Provide the (x, y) coordinate of the cell's center where the given text is located.  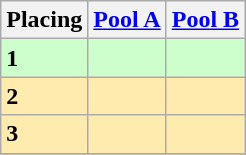
Pool A (127, 20)
3 (44, 134)
2 (44, 96)
Placing (44, 20)
Pool B (205, 20)
1 (44, 58)
